Identify which cell holds the provided text, then report its [x, y] central coordinate. 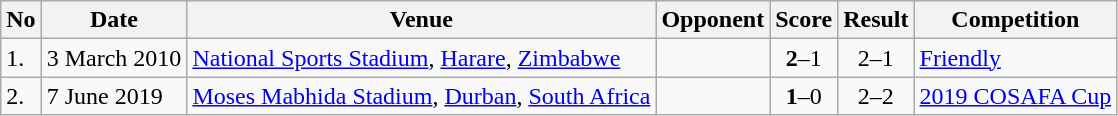
No [21, 20]
Opponent [713, 20]
1. [21, 58]
2. [21, 96]
Score [804, 20]
7 June 2019 [114, 96]
Moses Mabhida Stadium, Durban, South Africa [422, 96]
3 March 2010 [114, 58]
Friendly [1016, 58]
Competition [1016, 20]
Result [876, 20]
2019 COSAFA Cup [1016, 96]
Venue [422, 20]
Date [114, 20]
National Sports Stadium, Harare, Zimbabwe [422, 58]
2–2 [876, 96]
1–0 [804, 96]
